Detect which cell encompasses the target text, then output its [x, y] center coordinate. 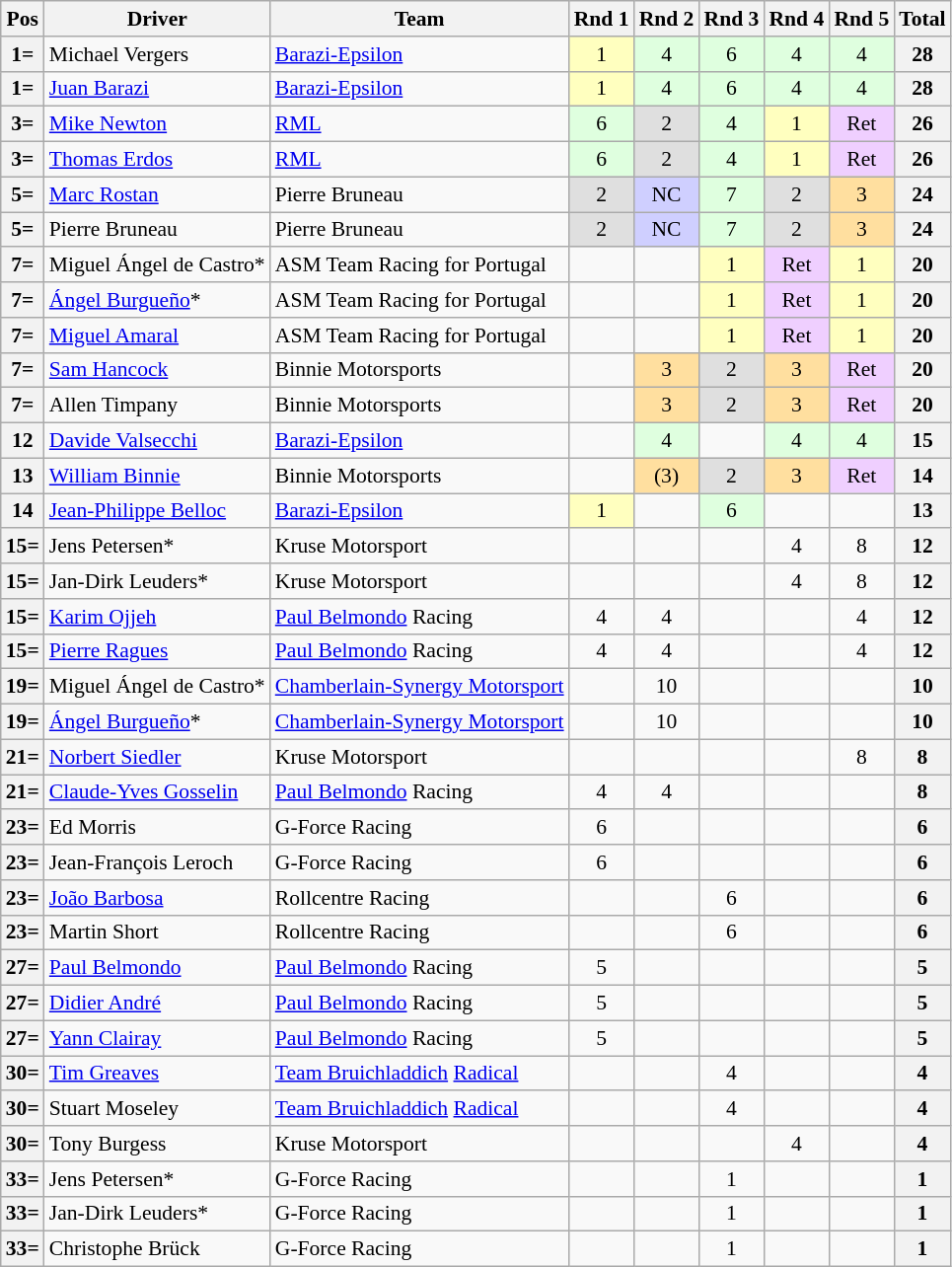
Didier André [158, 1004]
Rnd 1 [602, 19]
Pos [23, 19]
Total [921, 19]
William Binnie [158, 476]
Davide Valsecchi [158, 441]
Driver [158, 19]
Martin Short [158, 932]
Christophe Brück [158, 1249]
Michael Vergers [158, 54]
Tony Burgess [158, 1144]
Rnd 4 [796, 19]
Rnd 2 [667, 19]
Yann Clairay [158, 1038]
Rnd 5 [861, 19]
Stuart Moseley [158, 1109]
Team [420, 19]
Paul Belmondo [158, 968]
Tim Greaves [158, 1074]
Juan Barazi [158, 89]
Jean-Philippe Belloc [158, 511]
Mike Newton [158, 124]
Jean-François Leroch [158, 862]
João Barbosa [158, 898]
Rnd 3 [731, 19]
Ed Morris [158, 828]
Allen Timpany [158, 406]
(3) [667, 476]
Sam Hancock [158, 370]
Thomas Erdos [158, 160]
Marc Rostan [158, 194]
Miguel Amaral [158, 335]
Pierre Ragues [158, 651]
Karim Ojjeh [158, 617]
Norbert Siedler [158, 757]
Claude-Yves Gosselin [158, 792]
15 [921, 441]
